Capture the cell that displays the provided text and extract its (x, y) central coordinate. 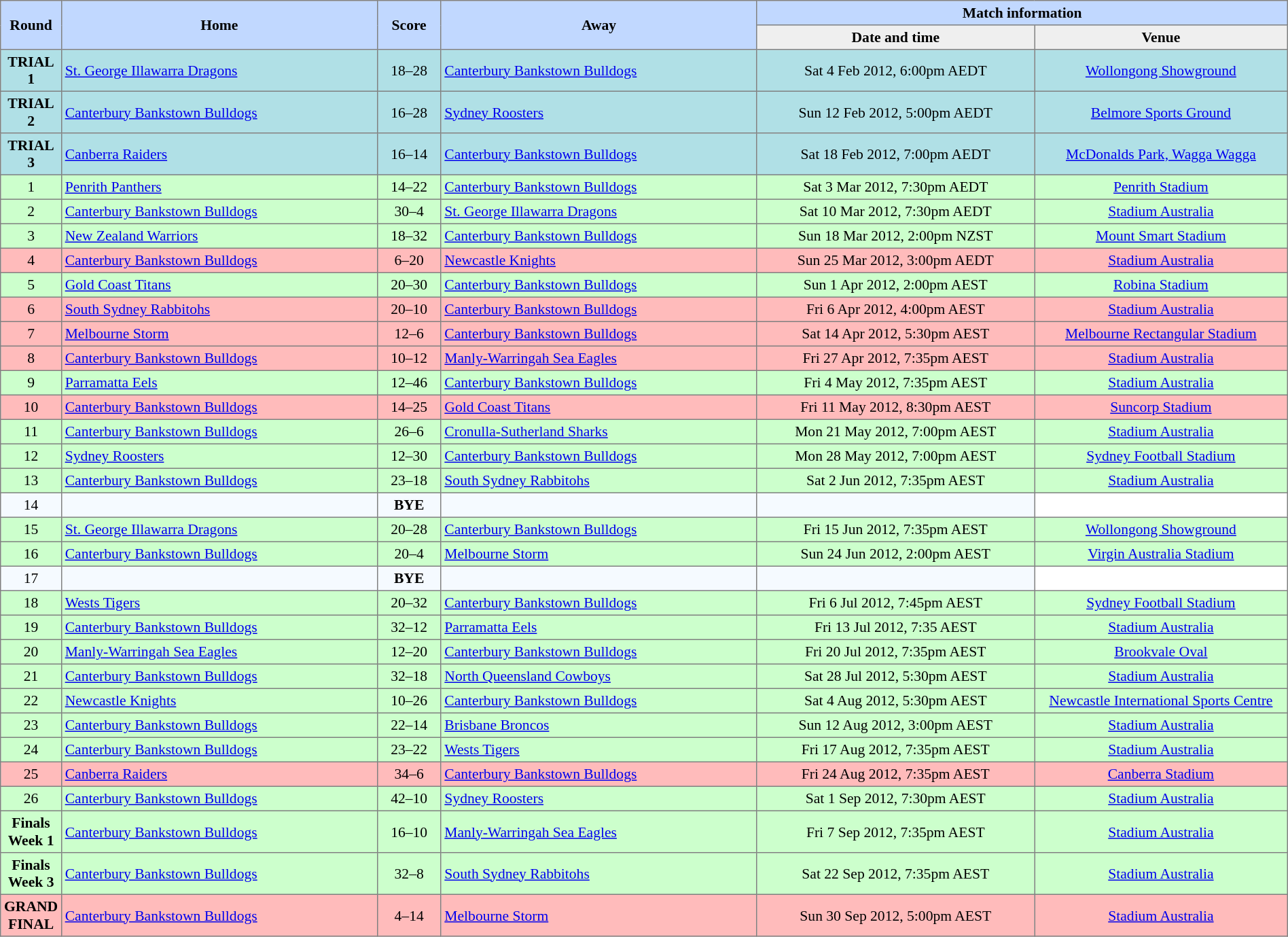
32–12 (409, 627)
24 (31, 749)
New Zealand Warriors (219, 236)
12–46 (409, 383)
7 (31, 334)
TRIAL 1 (31, 71)
Sun 1 Apr 2012, 2:00pm AEST (895, 285)
20–28 (409, 529)
4–14 (409, 915)
TRIAL 2 (31, 112)
Penrith Panthers (219, 187)
10–26 (409, 701)
Sat 4 Aug 2012, 5:30pm AEST (895, 701)
9 (31, 383)
15 (31, 529)
42–10 (409, 798)
4 (31, 260)
Finals Week 1 (31, 832)
20–10 (409, 309)
20–30 (409, 285)
Virgin Australia Stadium (1162, 554)
Sun 12 Aug 2012, 3:00pm AEST (895, 725)
Away (599, 25)
32–8 (409, 874)
3 (31, 236)
Brisbane Broncos (599, 725)
Fri 6 Apr 2012, 4:00pm AEST (895, 309)
Sun 30 Sep 2012, 5:00pm AEST (895, 915)
Finals Week 3 (31, 874)
Mon 28 May 2012, 7:00pm AEST (895, 456)
16 (31, 554)
13 (31, 480)
26 (31, 798)
Cronulla-Sutherland Sharks (599, 431)
Fri 27 Apr 2012, 7:35pm AEST (895, 358)
Brookvale Oval (1162, 652)
32–18 (409, 676)
Sun 12 Feb 2012, 5:00pm AEDT (895, 112)
Sun 24 Jun 2012, 2:00pm AEST (895, 554)
Sat 22 Sep 2012, 7:35pm AEST (895, 874)
Fri 11 May 2012, 8:30pm AEST (895, 407)
20–32 (409, 603)
Sat 14 Apr 2012, 5:30pm AEST (895, 334)
Sun 18 Mar 2012, 2:00pm NZST (895, 236)
Fri 15 Jun 2012, 7:35pm AEST (895, 529)
Belmore Sports Ground (1162, 112)
Sat 2 Jun 2012, 7:35pm AEST (895, 480)
12–30 (409, 456)
14 (31, 505)
16–28 (409, 112)
Newcastle International Sports Centre (1162, 701)
16–10 (409, 832)
10–12 (409, 358)
Date and time (895, 37)
Sat 10 Mar 2012, 7:30pm AEDT (895, 211)
23–22 (409, 749)
Sat 4 Feb 2012, 6:00pm AEDT (895, 71)
5 (31, 285)
10 (31, 407)
Mon 21 May 2012, 7:00pm AEST (895, 431)
22 (31, 701)
18 (31, 603)
18–32 (409, 236)
Home (219, 25)
Sat 28 Jul 2012, 5:30pm AEST (895, 676)
Mount Smart Stadium (1162, 236)
25 (31, 774)
11 (31, 431)
22–14 (409, 725)
20 (31, 652)
Robina Stadium (1162, 285)
16–14 (409, 154)
1 (31, 187)
Fri 13 Jul 2012, 7:35 AEST (895, 627)
12 (31, 456)
Sun 25 Mar 2012, 3:00pm AEDT (895, 260)
Sat 3 Mar 2012, 7:30pm AEDT (895, 187)
Round (31, 25)
Score (409, 25)
18–28 (409, 71)
2 (31, 211)
Sat 1 Sep 2012, 7:30pm AEST (895, 798)
14–22 (409, 187)
Penrith Stadium (1162, 187)
23 (31, 725)
17 (31, 578)
Fri 24 Aug 2012, 7:35pm AEST (895, 774)
Fri 20 Jul 2012, 7:35pm AEST (895, 652)
Canberra Stadium (1162, 774)
Melbourne Rectangular Stadium (1162, 334)
34–6 (409, 774)
20–4 (409, 554)
26–6 (409, 431)
GRAND FINAL (31, 915)
Fri 4 May 2012, 7:35pm AEST (895, 383)
12–6 (409, 334)
Sat 18 Feb 2012, 7:00pm AEDT (895, 154)
19 (31, 627)
Venue (1162, 37)
Fri 17 Aug 2012, 7:35pm AEST (895, 749)
TRIAL 3 (31, 154)
North Queensland Cowboys (599, 676)
30–4 (409, 211)
14–25 (409, 407)
12–20 (409, 652)
Fri 6 Jul 2012, 7:45pm AEST (895, 603)
Match information (1022, 13)
8 (31, 358)
21 (31, 676)
6–20 (409, 260)
McDonalds Park, Wagga Wagga (1162, 154)
Fri 7 Sep 2012, 7:35pm AEST (895, 832)
6 (31, 309)
Suncorp Stadium (1162, 407)
23–18 (409, 480)
